Determine the (X, Y) coordinate at the center of the cell enclosing the given text.  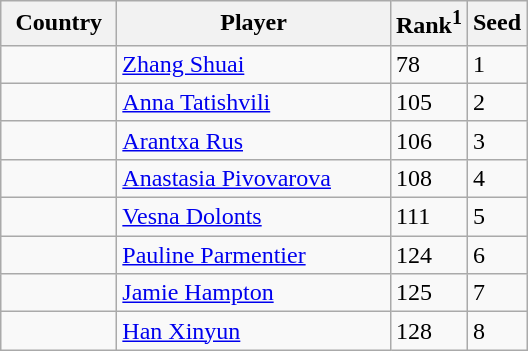
Anastasia Pivovarova (254, 178)
108 (428, 178)
78 (428, 64)
125 (428, 293)
Zhang Shuai (254, 64)
Vesna Dolonts (254, 217)
1 (496, 64)
6 (496, 255)
7 (496, 293)
Anna Tatishvili (254, 102)
Arantxa Rus (254, 140)
3 (496, 140)
8 (496, 331)
128 (428, 331)
5 (496, 217)
Seed (496, 24)
Jamie Hampton (254, 293)
Player (254, 24)
106 (428, 140)
111 (428, 217)
105 (428, 102)
Rank1 (428, 24)
124 (428, 255)
2 (496, 102)
Han Xinyun (254, 331)
Pauline Parmentier (254, 255)
Country (59, 24)
4 (496, 178)
